Identify which cell holds the provided text, then report its (X, Y) central coordinate. 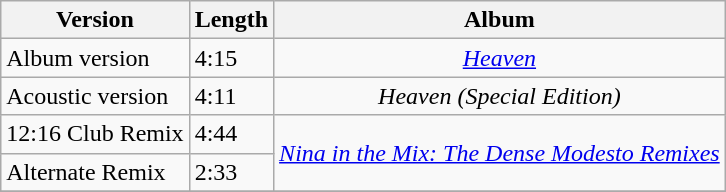
4:15 (231, 58)
Heaven (Special Edition) (500, 96)
4:44 (231, 134)
Length (231, 20)
Acoustic version (95, 96)
Version (95, 20)
Alternate Remix (95, 172)
Nina in the Mix: The Dense Modesto Remixes (500, 153)
Heaven (500, 58)
12:16 Club Remix (95, 134)
4:11 (231, 96)
2:33 (231, 172)
Album (500, 20)
Album version (95, 58)
